Scan for the cell matching the given text and deliver its [x, y] coordinate at center. 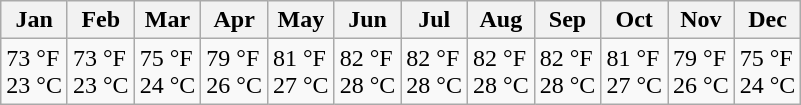
Dec [768, 20]
Aug [502, 20]
Mar [168, 20]
Jan [34, 20]
Sep [568, 20]
Nov [702, 20]
Apr [234, 20]
May [300, 20]
Jun [368, 20]
Feb [100, 20]
Jul [434, 20]
Oct [634, 20]
